Detect which cell encompasses the target text, then output its (x, y) center coordinate. 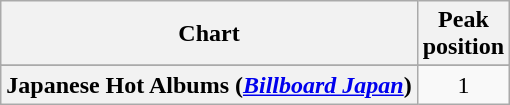
1 (463, 85)
Chart (209, 34)
Japanese Hot Albums (Billboard Japan) (209, 85)
Peakposition (463, 34)
